Output the (x, y) coordinate of the center of the cell containing the given text.  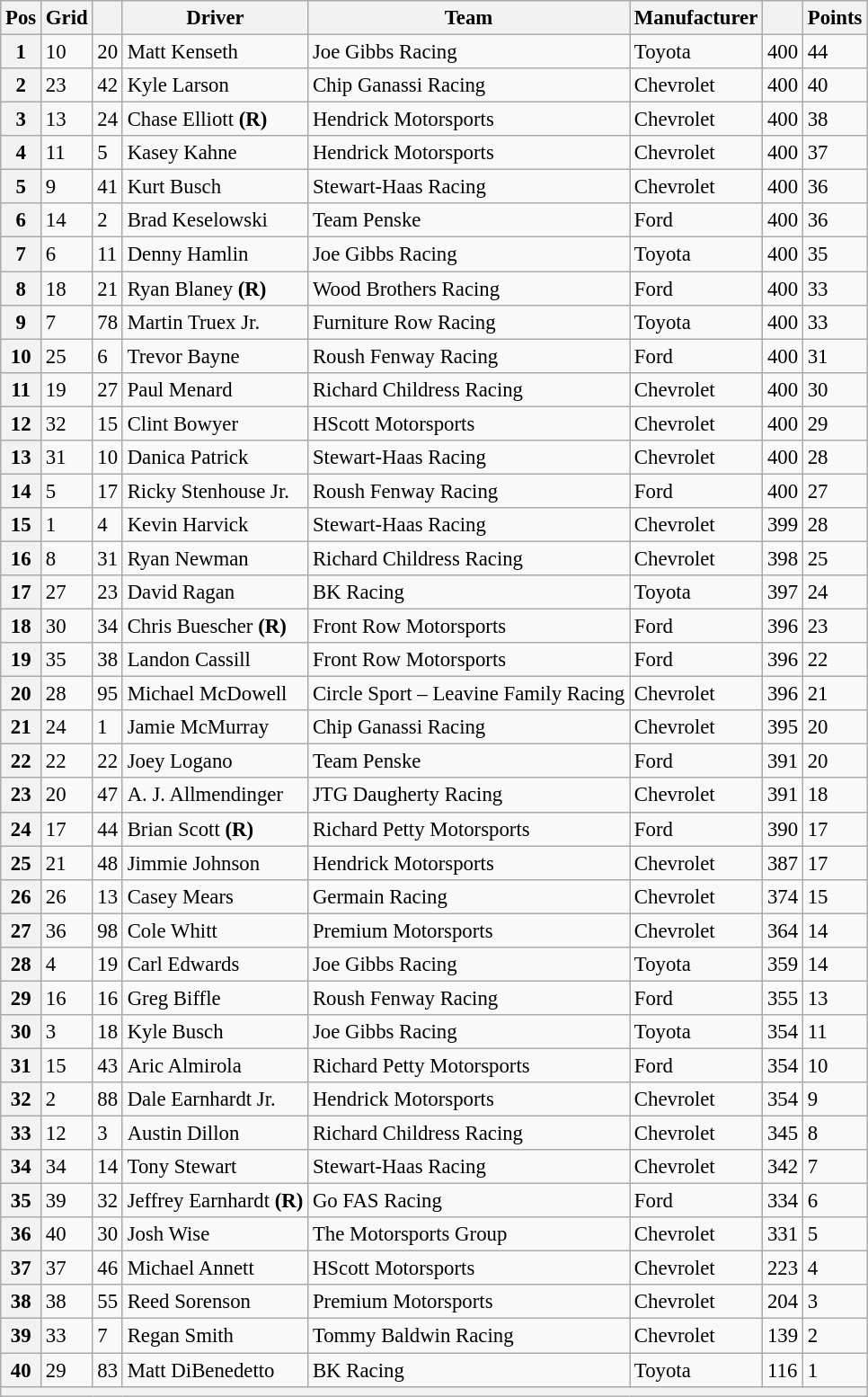
359 (784, 965)
A. J. Allmendinger (215, 796)
364 (784, 930)
98 (108, 930)
43 (108, 1065)
Team (469, 18)
Landon Cassill (215, 660)
Chase Elliott (R) (215, 120)
Furniture Row Racing (469, 322)
Go FAS Racing (469, 1201)
Grid (66, 18)
Kevin Harvick (215, 525)
Josh Wise (215, 1234)
Dale Earnhardt Jr. (215, 1099)
Trevor Bayne (215, 356)
Aric Almirola (215, 1065)
78 (108, 322)
Clint Bowyer (215, 423)
Regan Smith (215, 1336)
Michael McDowell (215, 694)
Austin Dillon (215, 1134)
88 (108, 1099)
Kurt Busch (215, 187)
Tony Stewart (215, 1167)
Ryan Newman (215, 558)
334 (784, 1201)
Brian Scott (R) (215, 829)
139 (784, 1336)
Manufacturer (696, 18)
116 (784, 1370)
Ricky Stenhouse Jr. (215, 491)
Carl Edwards (215, 965)
Wood Brothers Racing (469, 289)
Ryan Blaney (R) (215, 289)
Matt DiBenedetto (215, 1370)
Driver (215, 18)
395 (784, 727)
Tommy Baldwin Racing (469, 1336)
Germain Racing (469, 896)
46 (108, 1268)
398 (784, 558)
Matt Kenseth (215, 52)
Points (834, 18)
Kyle Larson (215, 85)
JTG Daugherty Racing (469, 796)
Jeffrey Earnhardt (R) (215, 1201)
Greg Biffle (215, 998)
387 (784, 863)
Jamie McMurray (215, 727)
David Ragan (215, 592)
48 (108, 863)
Martin Truex Jr. (215, 322)
47 (108, 796)
342 (784, 1167)
331 (784, 1234)
Paul Menard (215, 389)
The Motorsports Group (469, 1234)
Circle Sport – Leavine Family Racing (469, 694)
390 (784, 829)
Kasey Kahne (215, 153)
41 (108, 187)
Joey Logano (215, 761)
397 (784, 592)
399 (784, 525)
Chris Buescher (R) (215, 627)
Reed Sorenson (215, 1303)
204 (784, 1303)
Denny Hamlin (215, 254)
42 (108, 85)
355 (784, 998)
Jimmie Johnson (215, 863)
55 (108, 1303)
Danica Patrick (215, 458)
83 (108, 1370)
Brad Keselowski (215, 220)
Kyle Busch (215, 1032)
345 (784, 1134)
Cole Whitt (215, 930)
Pos (22, 18)
95 (108, 694)
Michael Annett (215, 1268)
223 (784, 1268)
Casey Mears (215, 896)
374 (784, 896)
